Extract the [x, y] coordinate from the center of the cell holding the provided text.  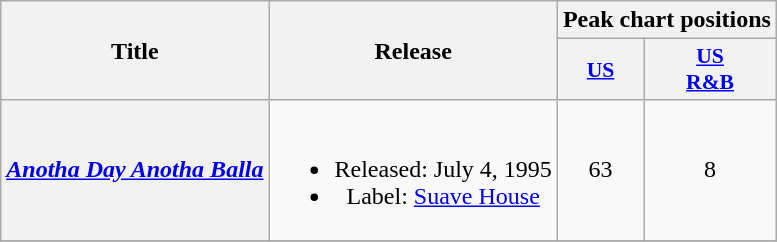
US [600, 70]
USR&B [710, 70]
63 [600, 170]
Title [135, 50]
Release [413, 50]
Peak chart positions [666, 20]
Anotha Day Anotha Balla [135, 170]
8 [710, 170]
Released: July 4, 1995Label: Suave House [413, 170]
